From the cell containing the given text, extract its center point as [X, Y] coordinate. 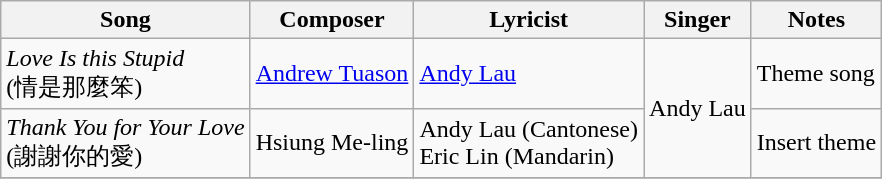
Song [126, 20]
Notes [816, 20]
Lyricist [529, 20]
Theme song [816, 74]
Love Is this Stupid(情是那麼笨) [126, 74]
Insert theme [816, 143]
Composer [332, 20]
Andrew Tuason [332, 74]
Andy Lau (Cantonese)Eric Lin (Mandarin) [529, 143]
Thank You for Your Love(謝謝你的愛) [126, 143]
Hsiung Me-ling [332, 143]
Singer [698, 20]
